For the text-containing cell, return its midpoint in (X, Y) coordinate format. 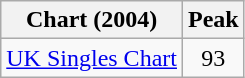
Peak (213, 20)
93 (213, 58)
UK Singles Chart (92, 58)
Chart (2004) (92, 20)
